Detect which cell encompasses the target text, then output its (X, Y) center coordinate. 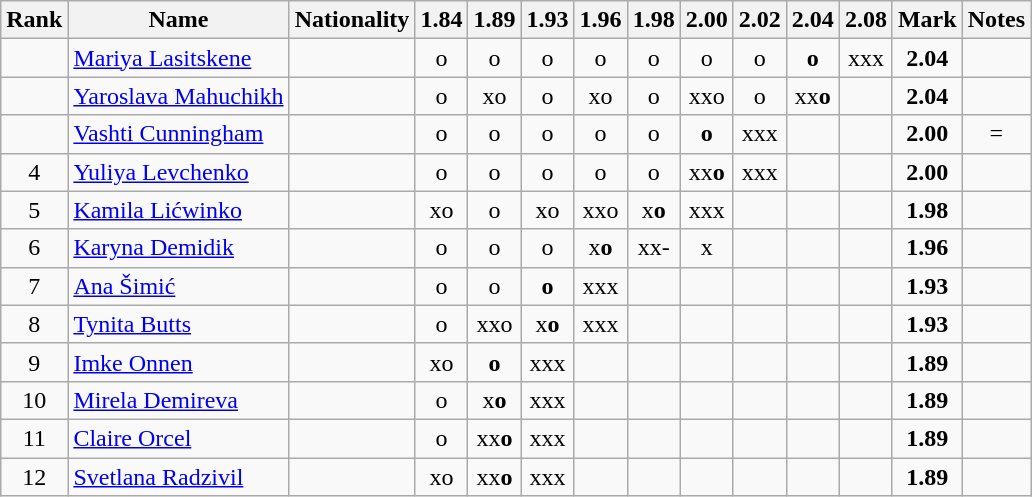
Mark (927, 20)
11 (34, 438)
8 (34, 324)
9 (34, 362)
Notes (996, 20)
Nationality (352, 20)
Mirela Demireva (178, 400)
x (706, 248)
4 (34, 172)
5 (34, 210)
Name (178, 20)
Svetlana Radzivil (178, 477)
10 (34, 400)
2.02 (760, 20)
Yaroslava Mahuchikh (178, 96)
1.84 (442, 20)
Yuliya Levchenko (178, 172)
Claire Orcel (178, 438)
Mariya Lasitskene (178, 58)
xx- (654, 248)
Imke Onnen (178, 362)
Kamila Lićwinko (178, 210)
6 (34, 248)
Karyna Demidik (178, 248)
12 (34, 477)
Ana Šimić (178, 286)
2.08 (866, 20)
Vashti Cunningham (178, 134)
Rank (34, 20)
Tynita Butts (178, 324)
= (996, 134)
7 (34, 286)
